For the text-containing cell, return its midpoint in [x, y] coordinate format. 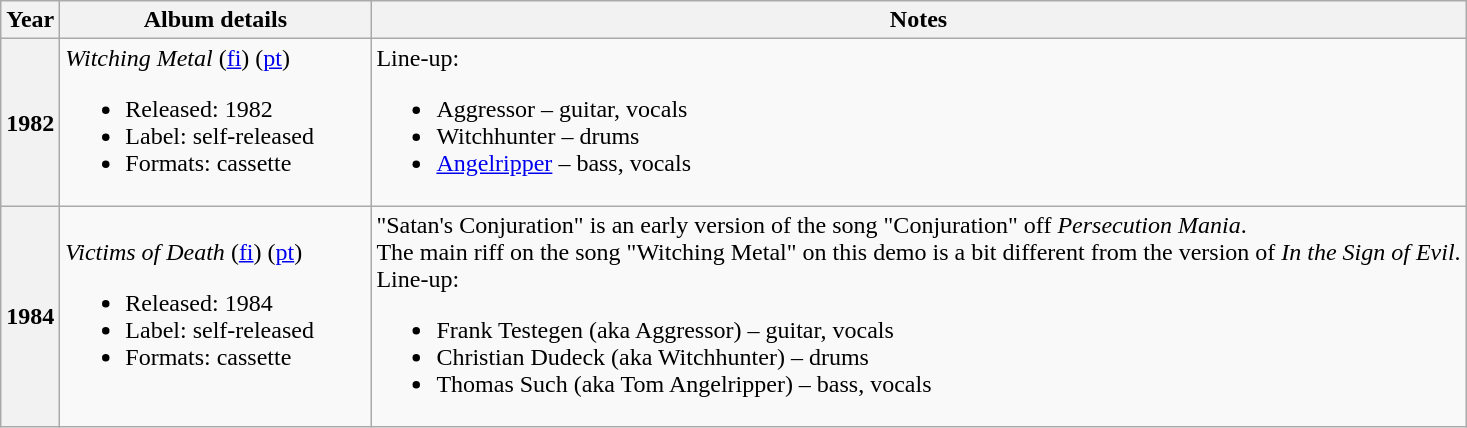
1984 [30, 316]
Witching Metal (fi) (pt)Released: 1982Label: self-releasedFormats: cassette [216, 122]
Victims of Death (fi) (pt)Released: 1984Label: self-releasedFormats: cassette [216, 316]
Album details [216, 20]
Line-up:Aggressor – guitar, vocalsWitchhunter – drumsAngelripper – bass, vocals [918, 122]
Year [30, 20]
Notes [918, 20]
1982 [30, 122]
